Provide the [X, Y] coordinate of the cell's center where the given text is located.  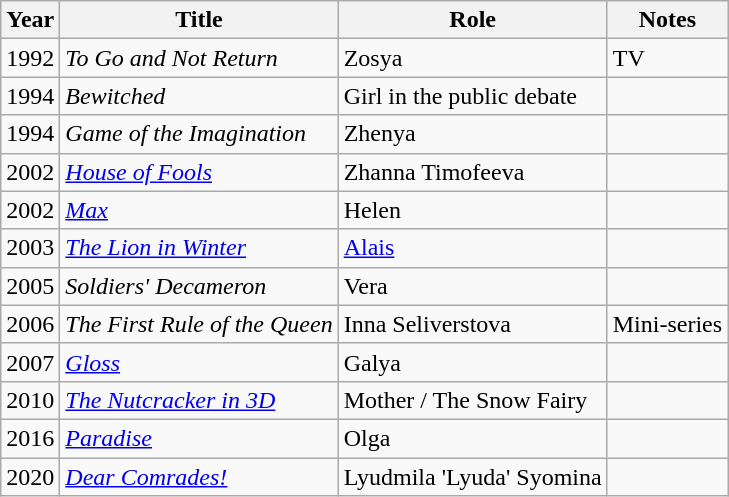
Olga [472, 438]
The First Rule of the Queen [199, 324]
Zhanna Timofeeva [472, 172]
Title [199, 20]
2016 [30, 438]
Mother / The Snow Fairy [472, 400]
2007 [30, 362]
Galya [472, 362]
2020 [30, 477]
Vera [472, 286]
Alais [472, 248]
House of Fools [199, 172]
2003 [30, 248]
Paradise [199, 438]
Game of the Imagination [199, 134]
Mini-series [667, 324]
2006 [30, 324]
Year [30, 20]
Girl in the public debate [472, 96]
Lyudmila 'Lyuda' Syomina [472, 477]
Zhenya [472, 134]
Notes [667, 20]
2005 [30, 286]
TV [667, 58]
Zosya [472, 58]
Dear Comrades! [199, 477]
Inna Seliverstova [472, 324]
To Go and Not Return [199, 58]
Role [472, 20]
1992 [30, 58]
Max [199, 210]
Gloss [199, 362]
The Nutcracker in 3D [199, 400]
2010 [30, 400]
Helen [472, 210]
The Lion in Winter [199, 248]
Bewitched [199, 96]
Soldiers' Decameron [199, 286]
